From the cell containing the given text, extract its center point as [X, Y] coordinate. 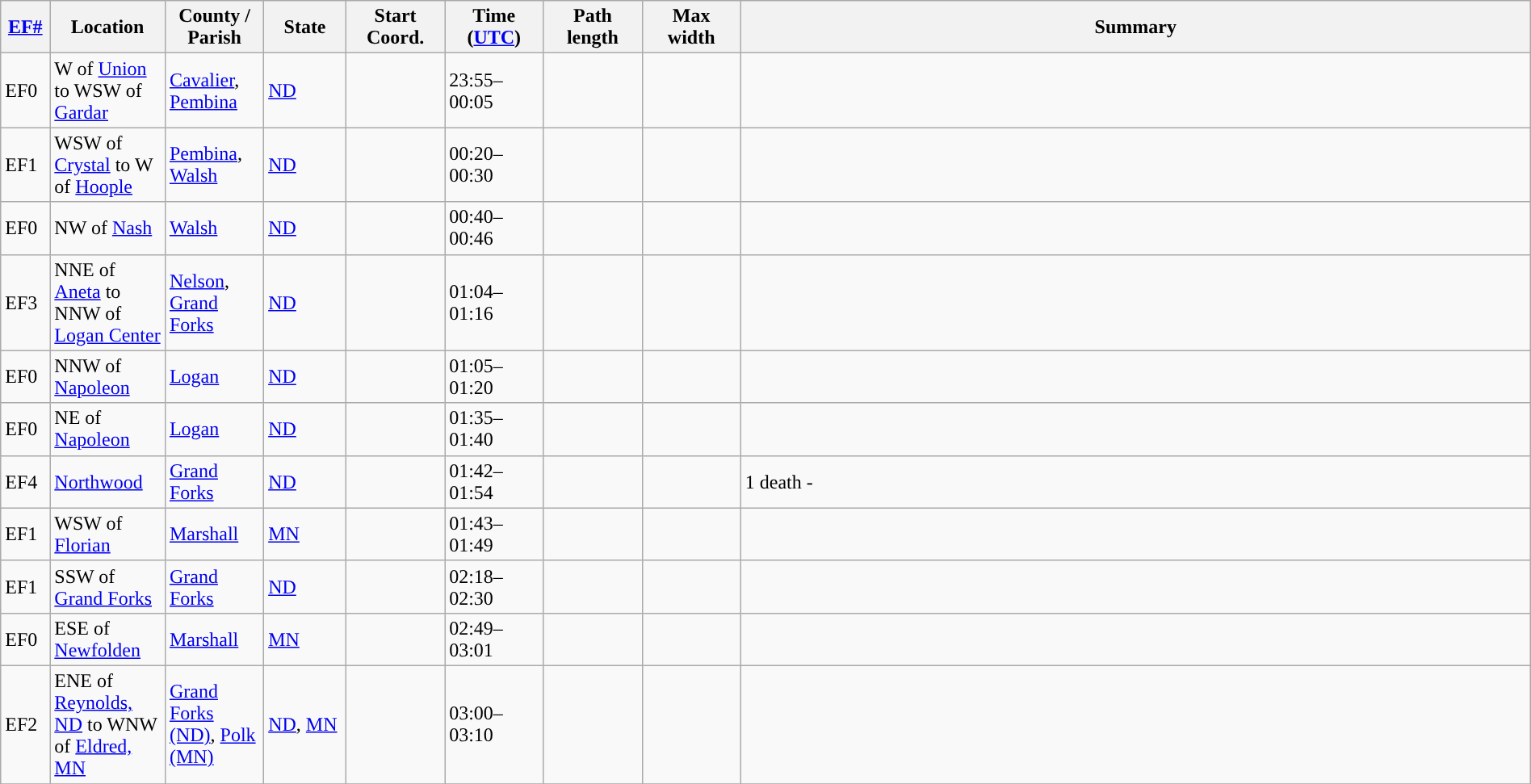
EF2 [26, 724]
ND, MN [305, 724]
WSW of Florian [108, 535]
00:20–00:30 [494, 165]
County / Parish [214, 27]
02:18–02:30 [494, 586]
23:55–00:05 [494, 90]
NW of Nash [108, 228]
ESE of Newfolden [108, 639]
EF# [26, 27]
01:04–01:16 [494, 302]
01:35–01:40 [494, 430]
Cavalier, Pembina [214, 90]
Start Coord. [395, 27]
State [305, 27]
Time (UTC) [494, 27]
W of Union to WSW of Gardar [108, 90]
Northwood [108, 481]
00:40–00:46 [494, 228]
01:42–01:54 [494, 481]
EF3 [26, 302]
01:43–01:49 [494, 535]
Grand Forks (ND), Polk (MN) [214, 724]
EF4 [26, 481]
Path length [593, 27]
WSW of Crystal to W of Hoople [108, 165]
Max width [691, 27]
NNW of Napoleon [108, 376]
Walsh [214, 228]
Pembina, Walsh [214, 165]
ENE of Reynolds, ND to WNW of Eldred, MN [108, 724]
1 death - [1135, 481]
01:05–01:20 [494, 376]
Summary [1135, 27]
Location [108, 27]
02:49–03:01 [494, 639]
NE of Napoleon [108, 430]
SSW of Grand Forks [108, 586]
NNE of Aneta to NNW of Logan Center [108, 302]
03:00–03:10 [494, 724]
Nelson, Grand Forks [214, 302]
